For the text-containing cell, return its midpoint in (X, Y) coordinate format. 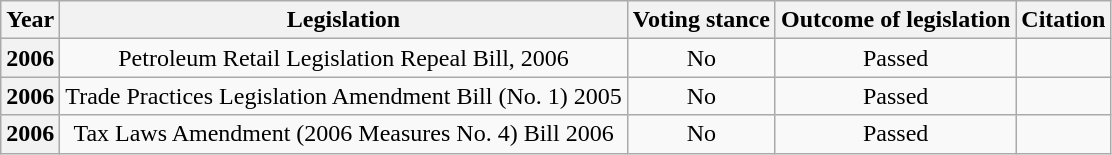
Outcome of legislation (895, 20)
Voting stance (701, 20)
Citation (1064, 20)
Year (30, 20)
Tax Laws Amendment (2006 Measures No. 4) Bill 2006 (344, 134)
Trade Practices Legislation Amendment Bill (No. 1) 2005 (344, 96)
Legislation (344, 20)
Petroleum Retail Legislation Repeal Bill, 2006 (344, 58)
